Locate the cell with the specified text and output its [x, y] center coordinate. 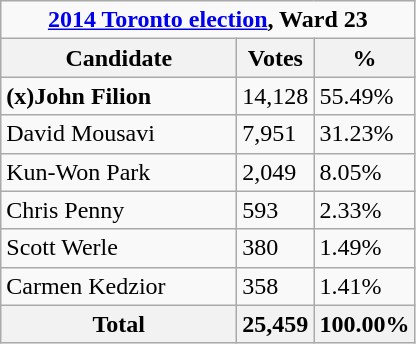
100.00% [364, 324]
1.41% [364, 286]
1.49% [364, 248]
2.33% [364, 210]
(x)John Filion [119, 96]
Candidate [119, 58]
358 [276, 286]
14,128 [276, 96]
31.23% [364, 134]
David Mousavi [119, 134]
Chris Penny [119, 210]
7,951 [276, 134]
593 [276, 210]
Scott Werle [119, 248]
Carmen Kedzior [119, 286]
Votes [276, 58]
55.49% [364, 96]
Kun-Won Park [119, 172]
% [364, 58]
2014 Toronto election, Ward 23 [208, 20]
25,459 [276, 324]
Total [119, 324]
8.05% [364, 172]
2,049 [276, 172]
380 [276, 248]
